Extract the (X, Y) coordinate from the center of the cell holding the provided text.  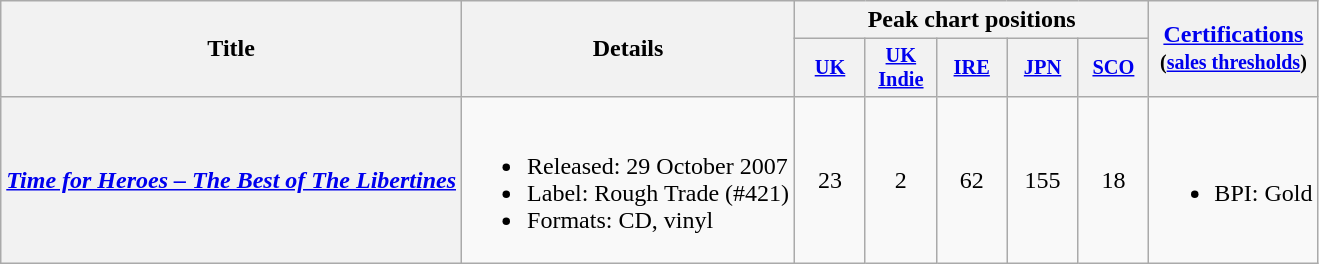
155 (1042, 180)
Released: 29 October 2007Label: Rough Trade (#421)Formats: CD, vinyl (628, 180)
Peak chart positions (972, 20)
62 (972, 180)
BPI: Gold (1234, 180)
Certifications(sales thresholds) (1234, 49)
2 (900, 180)
UKIndie (900, 68)
18 (1114, 180)
Time for Heroes – The Best of The Libertines (232, 180)
JPN (1042, 68)
UK (830, 68)
Details (628, 49)
SCO (1114, 68)
Title (232, 49)
23 (830, 180)
IRE (972, 68)
